Return the [X, Y] coordinate for the center point of the cell that contains the specified text.  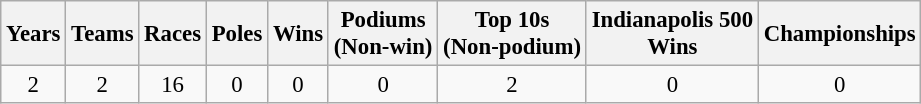
Races [173, 34]
Poles [236, 34]
Teams [102, 34]
Years [34, 34]
Championships [840, 34]
Indianapolis 500Wins [672, 34]
Wins [298, 34]
16 [173, 85]
Top 10s(Non-podium) [512, 34]
Podiums(Non-win) [382, 34]
